Determine the [x, y] coordinate at the center of the cell enclosing the given text.  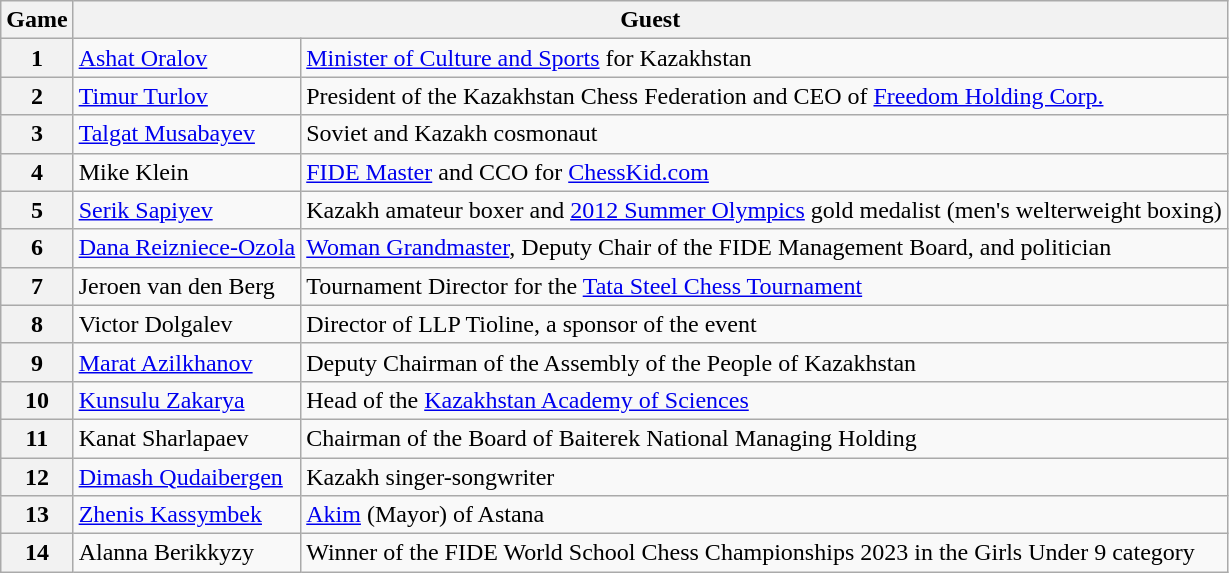
Zhenis Kassymbek [187, 515]
FIDE Master and CCO for ChessKid.com [764, 172]
Mike Klein [187, 172]
6 [37, 248]
13 [37, 515]
Guest [650, 20]
Alanna Berikkyzy [187, 553]
3 [37, 134]
5 [37, 210]
Winner of the FIDE World School Chess Championships 2023 in the Girls Under 9 category [764, 553]
12 [37, 477]
Woman Grandmaster, Deputy Chair of the FIDE Management Board, and politician [764, 248]
Kazakh amateur boxer and 2012 Summer Olympics gold medalist (men's welterweight boxing) [764, 210]
10 [37, 400]
Game [37, 20]
Akim (Mayor) of Astana [764, 515]
Ashat Oralov [187, 58]
14 [37, 553]
Minister of Culture and Sports for Kazakhstan [764, 58]
Marat Azilkhanov [187, 362]
Kanat Sharlapaev [187, 438]
Kazakh singer-songwriter [764, 477]
Kunsulu Zakarya [187, 400]
Tournament Director for the Tata Steel Chess Tournament [764, 286]
Chairman of the Board of Baiterek National Managing Holding [764, 438]
Deputy Chairman of the Assembly of the People of Kazakhstan [764, 362]
Victor Dolgalev [187, 324]
7 [37, 286]
1 [37, 58]
President of the Kazakhstan Chess Federation and CEO of Freedom Holding Corp. [764, 96]
Soviet and Kazakh cosmonaut [764, 134]
11 [37, 438]
Director of LLP Tioline, a sponsor of the event [764, 324]
Dana Reizniece-Ozola [187, 248]
Serik Sapiyev [187, 210]
4 [37, 172]
Head of the Kazakhstan Academy of Sciences [764, 400]
Talgat Musabayev [187, 134]
9 [37, 362]
2 [37, 96]
Timur Turlov [187, 96]
Dimash Qudaibergen [187, 477]
Jeroen van den Berg [187, 286]
8 [37, 324]
